Determine the [x, y] coordinate at the center of the cell enclosing the given text.  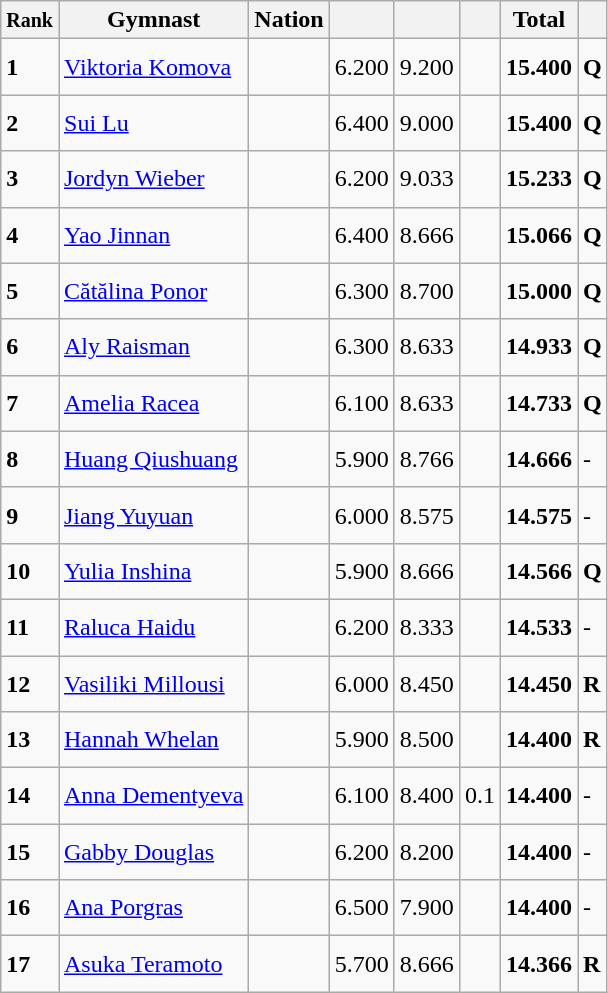
2 [30, 123]
8.200 [426, 852]
15.066 [538, 235]
8.700 [426, 291]
14.733 [538, 403]
14 [30, 796]
Nation [289, 20]
Jiang Yuyuan [153, 515]
8.400 [426, 796]
0.1 [480, 796]
8.766 [426, 459]
Huang Qiushuang [153, 459]
Asuka Teramoto [153, 964]
9.033 [426, 179]
Sui Lu [153, 123]
8.450 [426, 684]
15.233 [538, 179]
7.900 [426, 908]
Gymnast [153, 20]
14.533 [538, 627]
3 [30, 179]
Gabby Douglas [153, 852]
9.000 [426, 123]
Ana Porgras [153, 908]
Jordyn Wieber [153, 179]
Raluca Haidu [153, 627]
7 [30, 403]
13 [30, 740]
Vasiliki Millousi [153, 684]
8.333 [426, 627]
14.666 [538, 459]
9.200 [426, 67]
4 [30, 235]
Aly Raisman [153, 347]
11 [30, 627]
6 [30, 347]
Rank [30, 20]
Hannah Whelan [153, 740]
14.566 [538, 571]
12 [30, 684]
14.575 [538, 515]
8.500 [426, 740]
16 [30, 908]
Cătălina Ponor [153, 291]
9 [30, 515]
15 [30, 852]
Total [538, 20]
14.366 [538, 964]
Anna Dementyeva [153, 796]
14.933 [538, 347]
Yao Jinnan [153, 235]
Viktoria Komova [153, 67]
17 [30, 964]
8 [30, 459]
14.450 [538, 684]
5.700 [362, 964]
Yulia Inshina [153, 571]
10 [30, 571]
5 [30, 291]
1 [30, 67]
6.500 [362, 908]
Amelia Racea [153, 403]
15.000 [538, 291]
8.575 [426, 515]
